Find where the given text appears and provide that cell's center as [X, Y] coordinate. 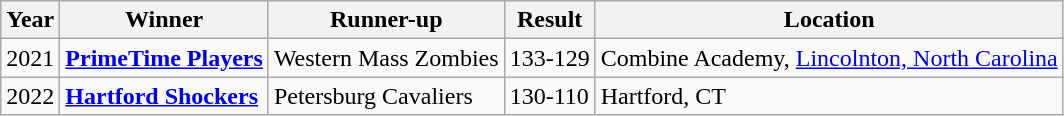
130-110 [550, 96]
PrimeTime Players [164, 58]
Year [30, 20]
Location [829, 20]
Runner-up [386, 20]
2022 [30, 96]
Hartford Shockers [164, 96]
133-129 [550, 58]
Result [550, 20]
Hartford, CT [829, 96]
Winner [164, 20]
Combine Academy, Lincolnton, North Carolina [829, 58]
Petersburg Cavaliers [386, 96]
Western Mass Zombies [386, 58]
2021 [30, 58]
